Determine the [X, Y] coordinate at the center of the cell enclosing the given text.  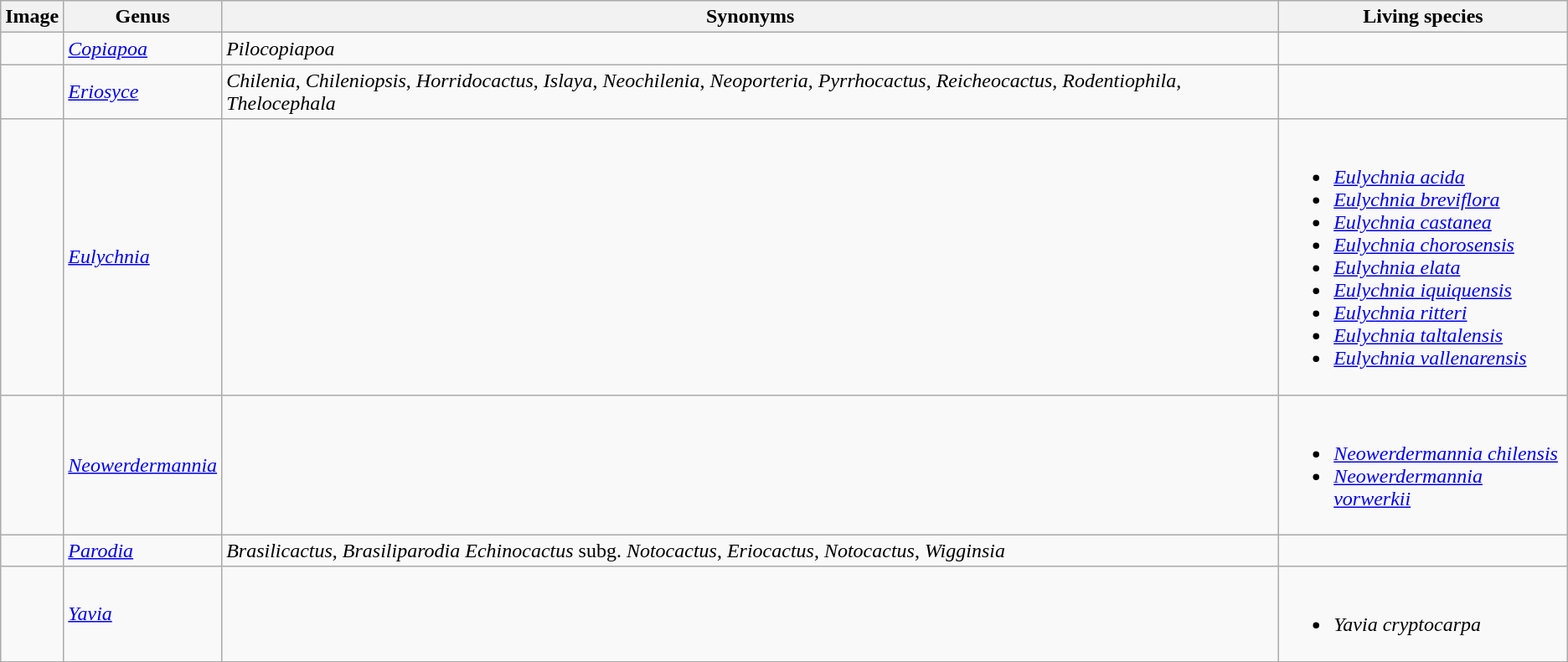
Genus [142, 17]
Copiapoa [142, 49]
Synonyms [750, 17]
Neowerdermannia chilensis Neowerdermannia vorwerkii [1424, 464]
Pilocopiapoa [750, 49]
Eulychnia [142, 256]
Neowerdermannia [142, 464]
Brasilicactus, Brasiliparodia Echinocactus subg. Notocactus, Eriocactus, Notocactus, Wigginsia [750, 551]
Yavia cryptocarpa [1424, 613]
Parodia [142, 551]
Eriosyce [142, 92]
Chilenia, Chileniopsis, Horridocactus, Islaya, Neochilenia, Neoporteria, Pyrrhocactus, Reicheocactus, Rodentiophila, Thelocephala [750, 92]
Living species [1424, 17]
Yavia [142, 613]
Image [32, 17]
